Locate the cell with the specified text and output its (x, y) center coordinate. 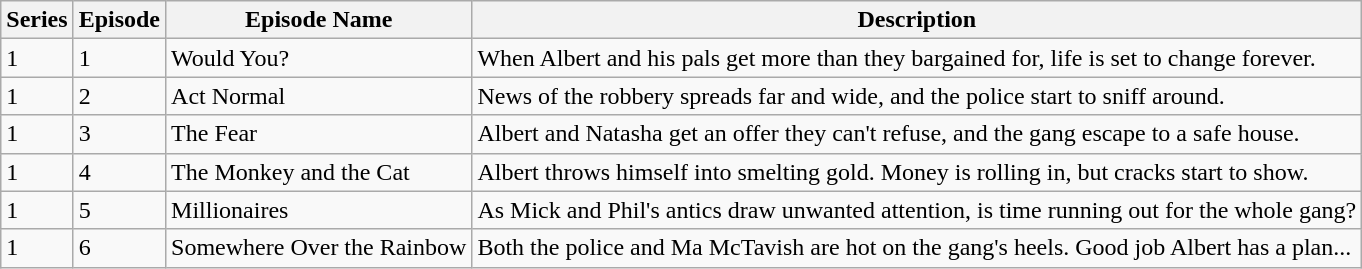
2 (119, 96)
Description (917, 20)
Albert and Natasha get an offer they can't refuse, and the gang escape to a safe house. (917, 134)
As Mick and Phil's antics draw unwanted attention, is time running out for the whole gang? (917, 210)
Series (37, 20)
Somewhere Over the Rainbow (319, 248)
News of the robbery spreads far and wide, and the police start to sniff around. (917, 96)
3 (119, 134)
When Albert and his pals get more than they bargained for, life is set to change forever. (917, 58)
6 (119, 248)
Albert throws himself into smelting gold. Money is rolling in, but cracks start to show. (917, 172)
Millionaires (319, 210)
Would You? (319, 58)
5 (119, 210)
4 (119, 172)
Both the police and Ma McTavish are hot on the gang's heels. Good job Albert has a plan... (917, 248)
Episode (119, 20)
The Fear (319, 134)
The Monkey and the Cat (319, 172)
Episode Name (319, 20)
Act Normal (319, 96)
